Return (x, y) of the center of cell containing provided text 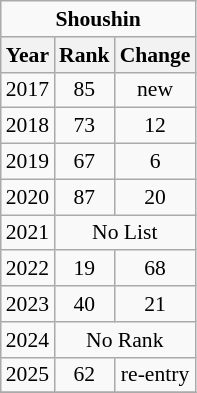
2019 (28, 162)
2021 (28, 233)
2024 (28, 340)
Year (28, 55)
Change (156, 55)
20 (156, 197)
19 (84, 269)
No List (124, 233)
2017 (28, 90)
2018 (28, 126)
2020 (28, 197)
85 (84, 90)
re-entry (156, 375)
12 (156, 126)
21 (156, 304)
40 (84, 304)
73 (84, 126)
62 (84, 375)
No Rank (124, 340)
2025 (28, 375)
Rank (84, 55)
87 (84, 197)
68 (156, 269)
67 (84, 162)
Shoushin (98, 19)
6 (156, 162)
2023 (28, 304)
new (156, 90)
2022 (28, 269)
